Provide the (X, Y) coordinate of the cell's center where the given text is located.  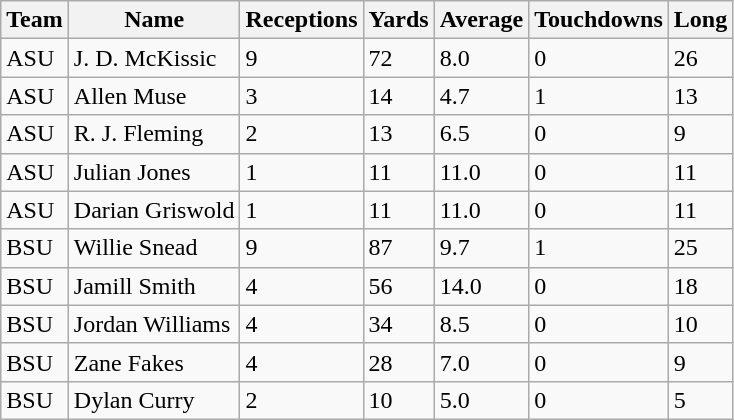
R. J. Fleming (154, 134)
25 (700, 248)
4.7 (482, 96)
56 (398, 286)
Jamill Smith (154, 286)
3 (302, 96)
72 (398, 58)
87 (398, 248)
J. D. McKissic (154, 58)
28 (398, 362)
Zane Fakes (154, 362)
Long (700, 20)
8.5 (482, 324)
18 (700, 286)
34 (398, 324)
Average (482, 20)
Touchdowns (599, 20)
Jordan Williams (154, 324)
Willie Snead (154, 248)
Darian Griswold (154, 210)
Name (154, 20)
Dylan Curry (154, 400)
Team (35, 20)
26 (700, 58)
Julian Jones (154, 172)
7.0 (482, 362)
5.0 (482, 400)
Yards (398, 20)
5 (700, 400)
14.0 (482, 286)
8.0 (482, 58)
14 (398, 96)
6.5 (482, 134)
Receptions (302, 20)
9.7 (482, 248)
Allen Muse (154, 96)
